Output the (X, Y) coordinate of the center of the cell containing the given text.  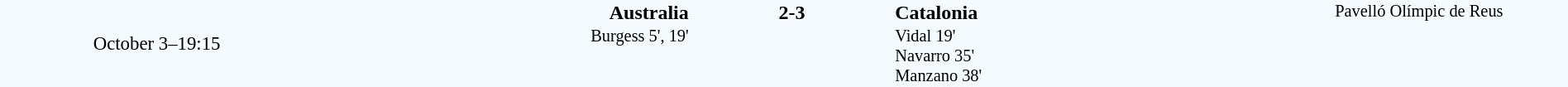
2-3 (791, 12)
Burgess 5', 19' (501, 56)
October 3–19:15 (157, 43)
Pavelló Olímpic de Reus (1419, 43)
Catalonia (1082, 12)
Australia (501, 12)
Vidal 19'Navarro 35'Manzano 38' (1082, 56)
